Output the [x, y] coordinate of the center of the cell containing the given text.  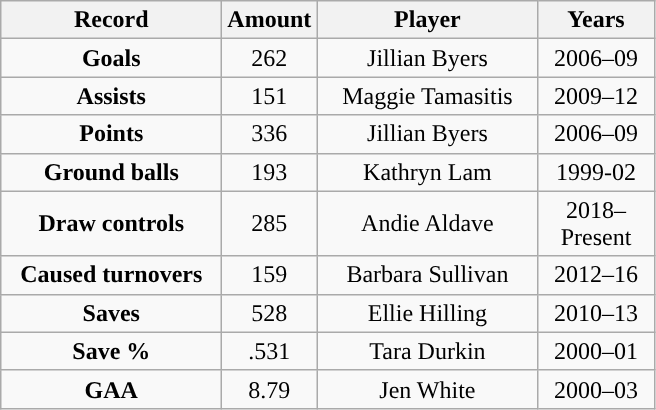
Save % [112, 351]
Barbara Sullivan [428, 275]
Kathryn Lam [428, 172]
Draw controls [112, 224]
262 [270, 58]
2010–13 [596, 313]
2000–03 [596, 389]
Points [112, 134]
GAA [112, 389]
151 [270, 96]
Caused turnovers [112, 275]
Record [112, 20]
285 [270, 224]
Assists [112, 96]
159 [270, 275]
2018–Present [596, 224]
336 [270, 134]
Andie Aldave [428, 224]
.531 [270, 351]
Years [596, 20]
Maggie Tamasitis [428, 96]
Ground balls [112, 172]
Tara Durkin [428, 351]
Jen White [428, 389]
2012–16 [596, 275]
2000–01 [596, 351]
Goals [112, 58]
Ellie Hilling [428, 313]
Amount [270, 20]
8.79 [270, 389]
528 [270, 313]
2009–12 [596, 96]
1999-02 [596, 172]
193 [270, 172]
Player [428, 20]
Saves [112, 313]
